Determine the [x, y] coordinate at the center of the cell enclosing the given text.  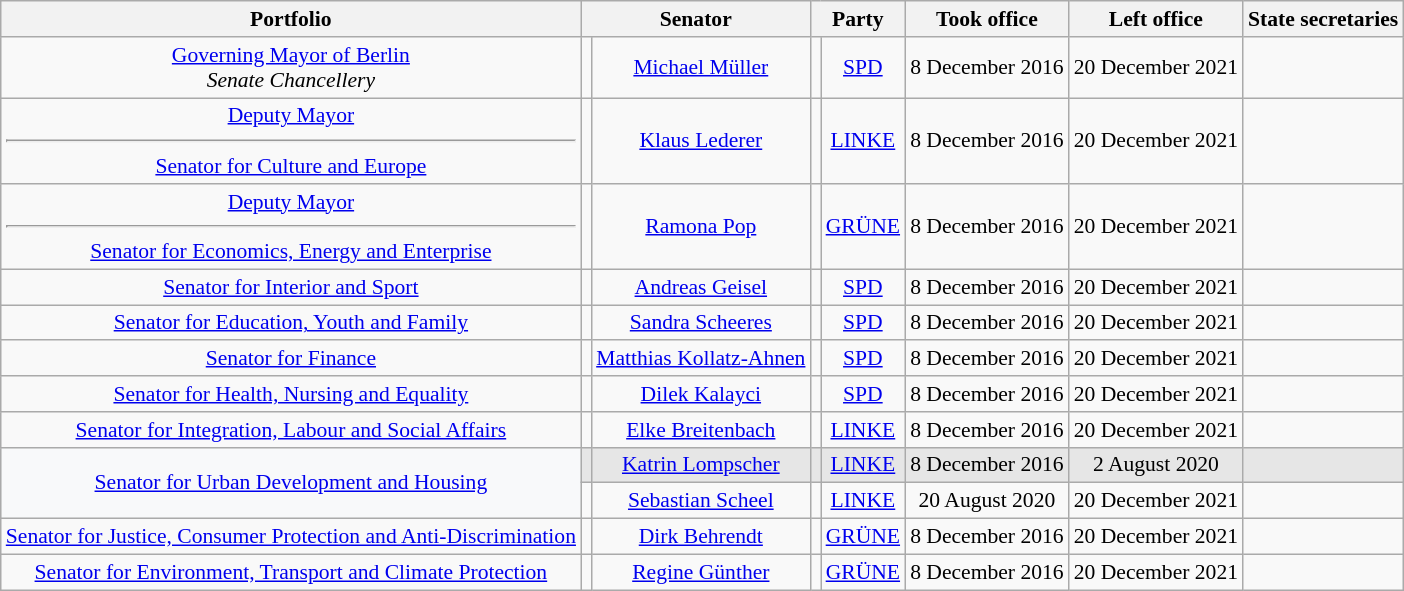
Senator for Justice, Consumer Protection and Anti-Discrimination [291, 537]
Portfolio [291, 19]
State secretaries [1323, 19]
Michael Müller [700, 68]
Senator for Health, Nursing and Equality [291, 394]
Sebastian Scheel [700, 501]
Regine Günther [700, 572]
Governing Mayor of BerlinSenate Chancellery [291, 68]
Elke Breitenbach [700, 430]
Senator for Interior and Sport [291, 287]
Senator for Finance [291, 359]
20 August 2020 [987, 501]
Dilek Kalayci [700, 394]
Klaus Lederer [700, 141]
2 August 2020 [1156, 465]
Deputy MayorSenator for Culture and Europe [291, 141]
Dirk Behrendt [700, 537]
Sandra Scheeres [700, 323]
Took office [987, 19]
Senator for Environment, Transport and Climate Protection [291, 572]
Deputy MayorSenator for Economics, Energy and Enterprise [291, 227]
Ramona Pop [700, 227]
Senator for Integration, Labour and Social Affairs [291, 430]
Senator for Urban Development and Housing [291, 482]
Party [858, 19]
Katrin Lompscher [700, 465]
Senator [696, 19]
Left office [1156, 19]
Senator for Education, Youth and Family [291, 323]
Matthias Kollatz-Ahnen [700, 359]
Andreas Geisel [700, 287]
